Scan for the cell matching the given text and deliver its (X, Y) coordinate at center. 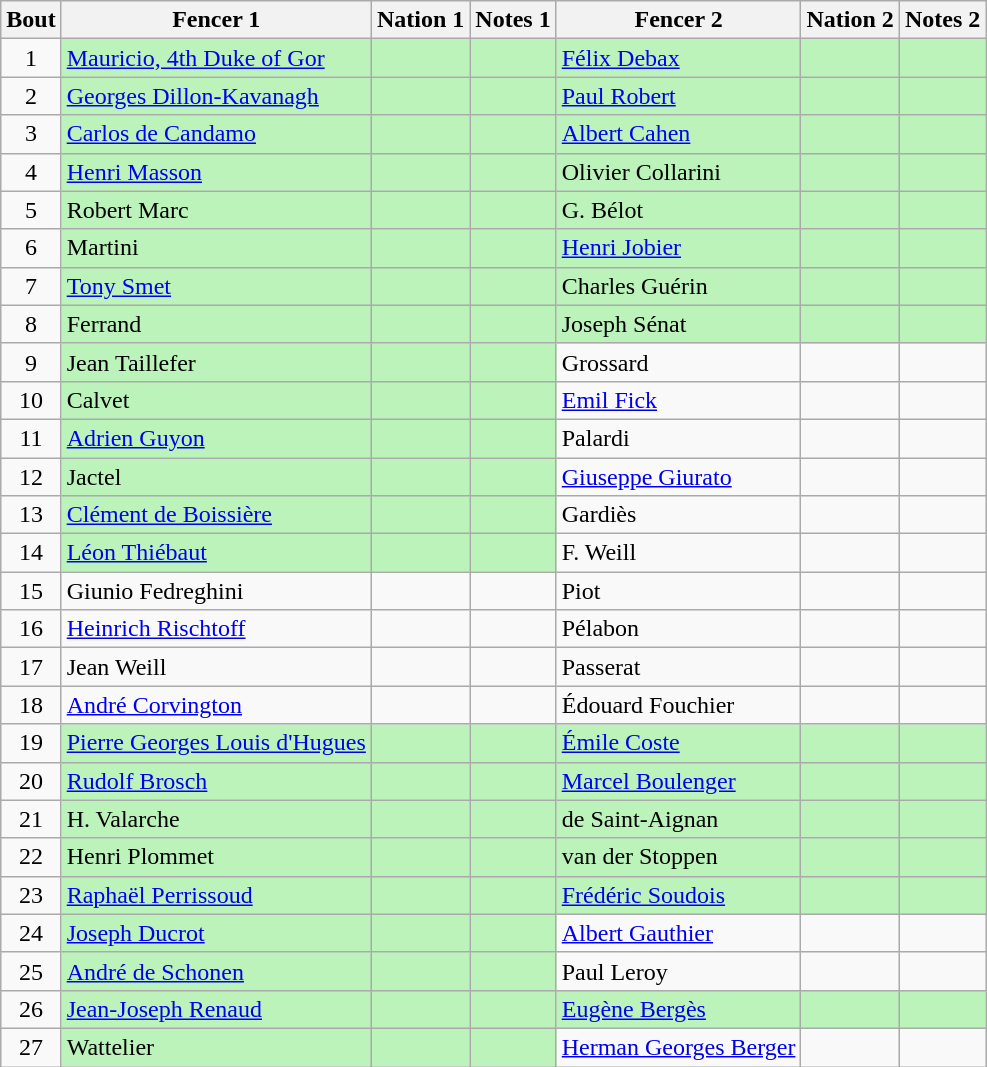
Adrien Guyon (216, 438)
Emil Fick (678, 400)
12 (31, 477)
Paul Leroy (678, 971)
André de Schonen (216, 971)
Charles Guérin (678, 286)
Piot (678, 591)
Clément de Boissière (216, 515)
13 (31, 515)
Paul Robert (678, 96)
25 (31, 971)
Albert Cahen (678, 134)
Fencer 2 (678, 20)
Marcel Boulenger (678, 781)
2 (31, 96)
Carlos de Candamo (216, 134)
5 (31, 210)
Mauricio, 4th Duke of Gor (216, 58)
Joseph Ducrot (216, 933)
Henri Plommet (216, 857)
Tony Smet (216, 286)
Martini (216, 248)
Georges Dillon-Kavanagh (216, 96)
17 (31, 667)
Giunio Fedreghini (216, 591)
Albert Gauthier (678, 933)
Fencer 1 (216, 20)
Bout (31, 20)
Raphaël Perrissoud (216, 895)
18 (31, 705)
Giuseppe Giurato (678, 477)
Grossard (678, 362)
22 (31, 857)
Palardi (678, 438)
Notes 1 (513, 20)
F. Weill (678, 553)
Félix Debax (678, 58)
van der Stoppen (678, 857)
de Saint-Aignan (678, 819)
Jean Weill (216, 667)
9 (31, 362)
14 (31, 553)
23 (31, 895)
11 (31, 438)
19 (31, 743)
Rudolf Brosch (216, 781)
Pierre Georges Louis d'Hugues (216, 743)
Édouard Fouchier (678, 705)
Herman Georges Berger (678, 1047)
8 (31, 324)
20 (31, 781)
27 (31, 1047)
Jean-Joseph Renaud (216, 1009)
7 (31, 286)
Robert Marc (216, 210)
Wattelier (216, 1047)
Joseph Sénat (678, 324)
1 (31, 58)
24 (31, 933)
Léon Thiébaut (216, 553)
Ferrand (216, 324)
Olivier Collarini (678, 172)
15 (31, 591)
G. Bélot (678, 210)
Jactel (216, 477)
21 (31, 819)
6 (31, 248)
4 (31, 172)
Heinrich Rischtoff (216, 629)
Eugène Bergès (678, 1009)
3 (31, 134)
Henri Jobier (678, 248)
Frédéric Soudois (678, 895)
Gardiès (678, 515)
Calvet (216, 400)
Pélabon (678, 629)
Henri Masson (216, 172)
Nation 2 (850, 20)
16 (31, 629)
26 (31, 1009)
Notes 2 (942, 20)
Nation 1 (420, 20)
André Corvington (216, 705)
10 (31, 400)
H. Valarche (216, 819)
Passerat (678, 667)
Jean Taillefer (216, 362)
Émile Coste (678, 743)
